For the text-containing cell, return its midpoint in (x, y) coordinate format. 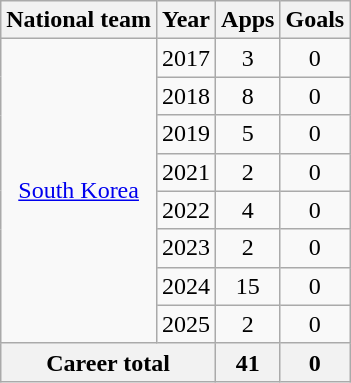
2019 (186, 134)
2017 (186, 58)
Goals (315, 20)
8 (248, 96)
15 (248, 286)
2018 (186, 96)
5 (248, 134)
2022 (186, 210)
2023 (186, 248)
South Korea (79, 191)
2021 (186, 172)
Apps (248, 20)
3 (248, 58)
National team (79, 20)
41 (248, 362)
2025 (186, 324)
Career total (108, 362)
4 (248, 210)
2024 (186, 286)
Year (186, 20)
